For the text-containing cell, return its midpoint in [x, y] coordinate format. 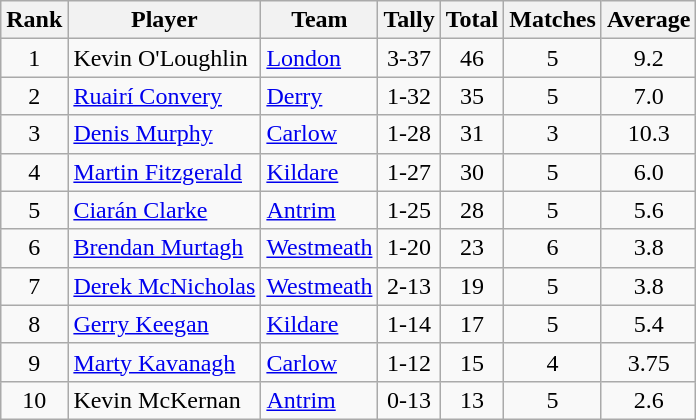
30 [472, 172]
Kevin McKernan [164, 400]
Denis Murphy [164, 134]
5.6 [648, 210]
1-27 [409, 172]
Brendan Murtagh [164, 248]
7.0 [648, 96]
23 [472, 248]
1-32 [409, 96]
3.75 [648, 362]
7 [34, 286]
9 [34, 362]
Derek McNicholas [164, 286]
10.3 [648, 134]
Kevin O'Loughlin [164, 58]
Team [320, 20]
3-37 [409, 58]
1-25 [409, 210]
Player [164, 20]
Martin Fitzgerald [164, 172]
31 [472, 134]
Gerry Keegan [164, 324]
2 [34, 96]
1-14 [409, 324]
1 [34, 58]
15 [472, 362]
London [320, 58]
9.2 [648, 58]
13 [472, 400]
10 [34, 400]
0-13 [409, 400]
Ruairí Convery [164, 96]
Ciarán Clarke [164, 210]
28 [472, 210]
2-13 [409, 286]
Tally [409, 20]
2.6 [648, 400]
Average [648, 20]
Marty Kavanagh [164, 362]
19 [472, 286]
1-28 [409, 134]
5.4 [648, 324]
17 [472, 324]
46 [472, 58]
Rank [34, 20]
Total [472, 20]
Derry [320, 96]
35 [472, 96]
1-12 [409, 362]
1-20 [409, 248]
8 [34, 324]
Matches [553, 20]
6.0 [648, 172]
